Detect which cell encompasses the target text, then output its (X, Y) center coordinate. 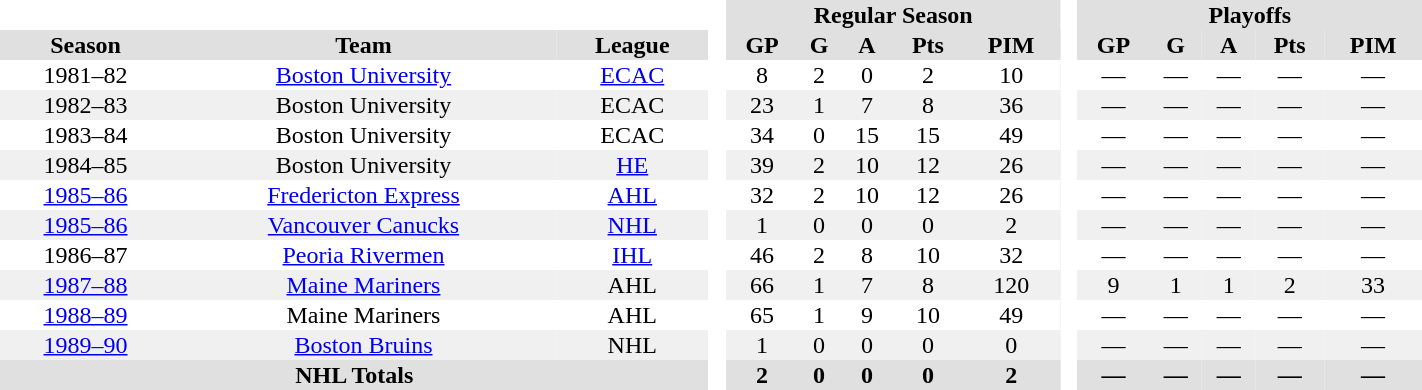
Vancouver Canucks (364, 225)
33 (1373, 285)
1988–89 (86, 315)
1984–85 (86, 165)
Season (86, 45)
IHL (632, 255)
Fredericton Express (364, 195)
HE (632, 165)
23 (762, 105)
Boston Bruins (364, 345)
1982–83 (86, 105)
1989–90 (86, 345)
Playoffs (1250, 15)
36 (1011, 105)
34 (762, 135)
1986–87 (86, 255)
Team (364, 45)
1983–84 (86, 135)
39 (762, 165)
League (632, 45)
120 (1011, 285)
46 (762, 255)
Regular Season (893, 15)
66 (762, 285)
NHL Totals (354, 375)
65 (762, 315)
1987–88 (86, 285)
1981–82 (86, 75)
Peoria Rivermen (364, 255)
